Capture the cell that displays the provided text and extract its (x, y) central coordinate. 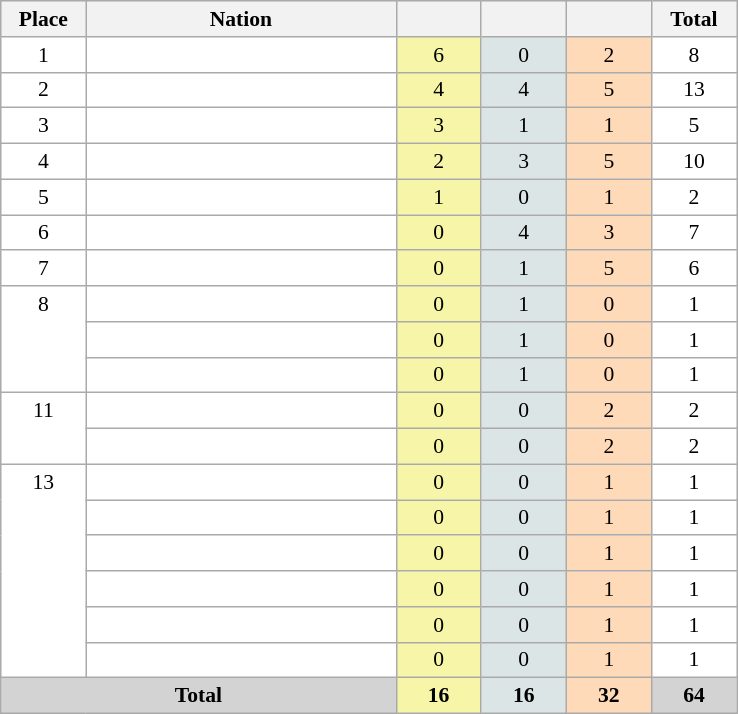
11 (44, 428)
Nation (241, 19)
64 (694, 696)
Place (44, 19)
10 (694, 162)
32 (608, 696)
